Locate the cell with the specified text and output its [X, Y] center coordinate. 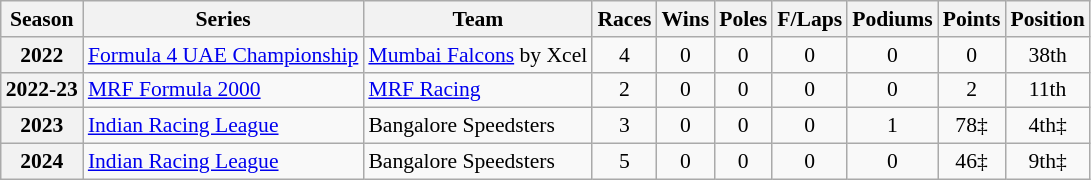
Team [478, 19]
2023 [42, 126]
1 [892, 126]
3 [624, 126]
2022-23 [42, 90]
Podiums [892, 19]
F/Laps [810, 19]
4 [624, 55]
2022 [42, 55]
Position [1047, 19]
Mumbai Falcons by Xcel [478, 55]
Series [224, 19]
11th [1047, 90]
Poles [743, 19]
Season [42, 19]
78‡ [972, 126]
5 [624, 162]
38th [1047, 55]
Races [624, 19]
MRF Formula 2000 [224, 90]
46‡ [972, 162]
MRF Racing [478, 90]
Wins [685, 19]
4th‡ [1047, 126]
9th‡ [1047, 162]
Formula 4 UAE Championship [224, 55]
Points [972, 19]
2024 [42, 162]
